Output the (X, Y) coordinate of the center of the cell containing the given text.  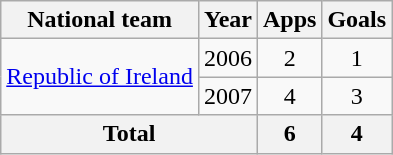
1 (357, 58)
6 (289, 134)
Apps (289, 20)
2 (289, 58)
Republic of Ireland (100, 77)
National team (100, 20)
2006 (228, 58)
3 (357, 96)
Goals (357, 20)
2007 (228, 96)
Year (228, 20)
Total (130, 134)
